Search for the cell housing the specified text and yield its (X, Y) center coordinate. 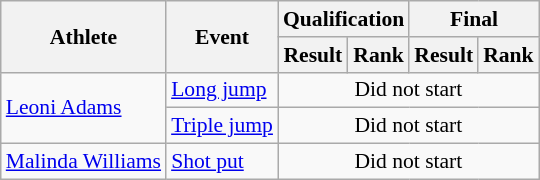
Shot put (222, 162)
Event (222, 36)
Final (474, 19)
Qualification (344, 19)
Athlete (84, 36)
Malinda Williams (84, 162)
Long jump (222, 90)
Triple jump (222, 126)
Leoni Adams (84, 108)
